Scan for the cell matching the given text and deliver its [x, y] coordinate at center. 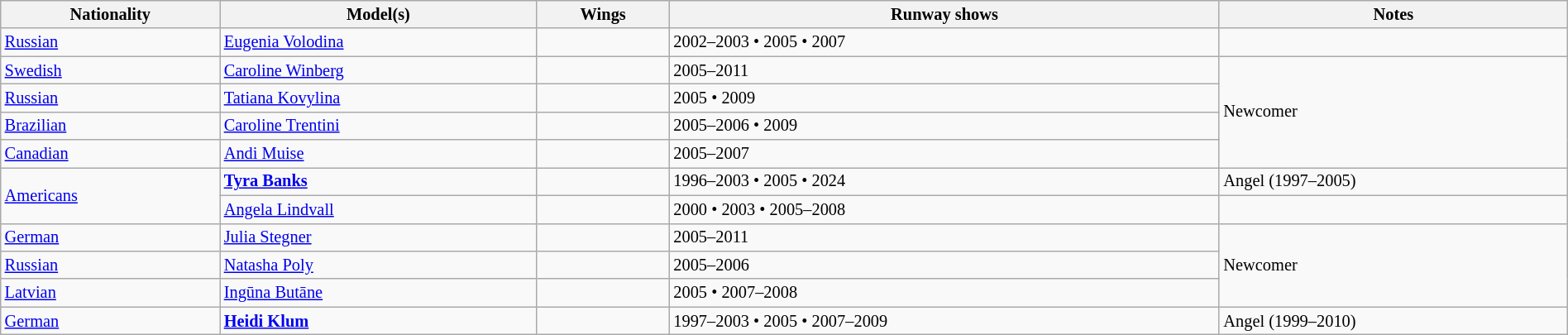
2005–2007 [944, 154]
1997–2003 • 2005 • 2007–2009 [944, 321]
Natasha Poly [379, 265]
2002–2003 • 2005 • 2007 [944, 42]
2000 • 2003 • 2005–2008 [944, 209]
Tyra Banks [379, 181]
Nationality [111, 14]
Ingūna Butāne [379, 293]
Canadian [111, 154]
Wings [603, 14]
Americans [111, 195]
Model(s) [379, 14]
Angel (1997–2005) [1393, 181]
Latvian [111, 293]
Angel (1999–2010) [1393, 321]
Caroline Trentini [379, 126]
Andi Muise [379, 154]
2005–2006 [944, 265]
Eugenia Volodina [379, 42]
Caroline Winberg [379, 70]
2005 • 2009 [944, 98]
Runway shows [944, 14]
Heidi Klum [379, 321]
2005–2006 • 2009 [944, 126]
1996–2003 • 2005 • 2024 [944, 181]
Brazilian [111, 126]
2005 • 2007–2008 [944, 293]
Notes [1393, 14]
Angela Lindvall [379, 209]
Julia Stegner [379, 237]
Tatiana Kovylina [379, 98]
Swedish [111, 70]
